From the cell containing the given text, extract its center point as (X, Y) coordinate. 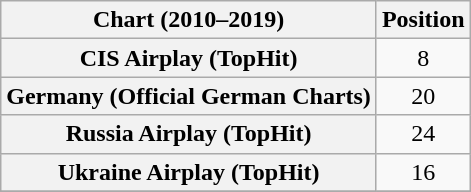
24 (423, 134)
CIS Airplay (TopHit) (189, 58)
Chart (2010–2019) (189, 20)
Position (423, 20)
8 (423, 58)
20 (423, 96)
Ukraine Airplay (TopHit) (189, 172)
Russia Airplay (TopHit) (189, 134)
Germany (Official German Charts) (189, 96)
16 (423, 172)
